Locate the cell with the specified text and output its (x, y) center coordinate. 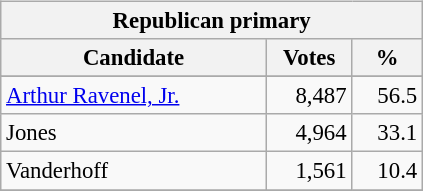
10.4 (388, 171)
8,487 (309, 96)
Republican primary (212, 21)
4,964 (309, 133)
% (388, 58)
Jones (134, 133)
Votes (309, 58)
56.5 (388, 96)
33.1 (388, 133)
Arthur Ravenel, Jr. (134, 96)
1,561 (309, 171)
Candidate (134, 58)
Vanderhoff (134, 171)
